Pinpoint the cell where the given text exists, returning its [x, y] midpoint coordinate. 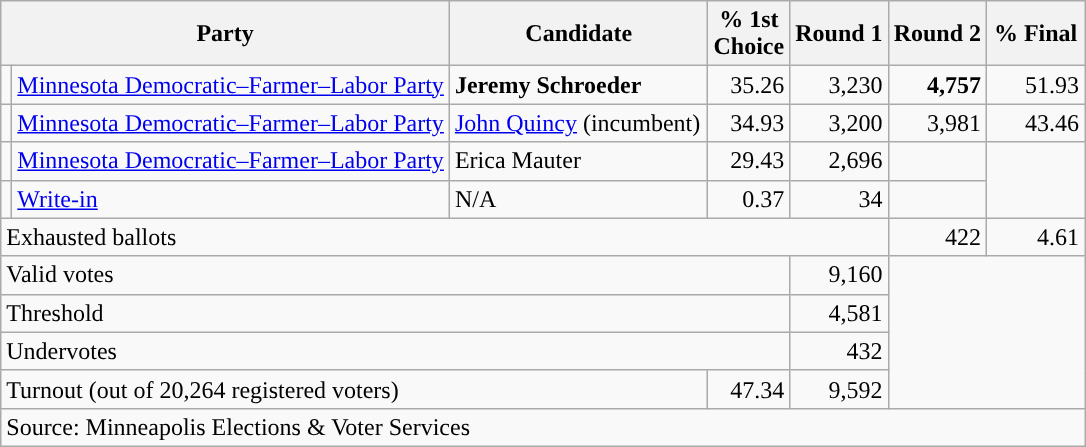
Source: Minneapolis Elections & Voter Services [543, 427]
Jeremy Schroeder [578, 85]
432 [839, 351]
47.34 [749, 389]
% Final [1036, 34]
N/A [578, 199]
Exhausted ballots [444, 237]
35.26 [749, 85]
Turnout (out of 20,264 registered voters) [354, 389]
0.37 [749, 199]
3,981 [937, 123]
34.93 [749, 123]
3,230 [839, 85]
4,581 [839, 313]
2,696 [839, 161]
Write-in [231, 199]
51.93 [1036, 85]
Round 1 [839, 34]
Party [226, 34]
422 [937, 237]
29.43 [749, 161]
3,200 [839, 123]
John Quincy (incumbent) [578, 123]
34 [839, 199]
4,757 [937, 85]
Valid votes [396, 275]
Undervotes [396, 351]
Threshold [396, 313]
9,592 [839, 389]
4.61 [1036, 237]
Round 2 [937, 34]
% 1stChoice [749, 34]
Erica Mauter [578, 161]
9,160 [839, 275]
43.46 [1036, 123]
Candidate [578, 34]
